Extract the [x, y] coordinate from the center of the cell holding the provided text.  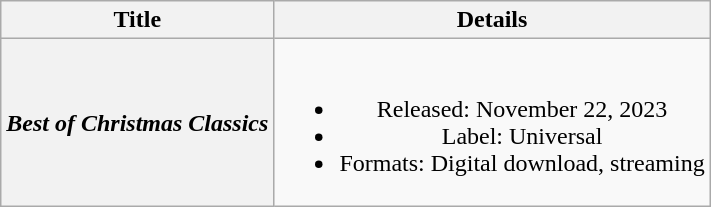
Released: November 22, 2023Label: UniversalFormats: Digital download, streaming [492, 122]
Best of Christmas Classics [138, 122]
Title [138, 20]
Details [492, 20]
